Output the (x, y) coordinate of the center of the cell containing the given text.  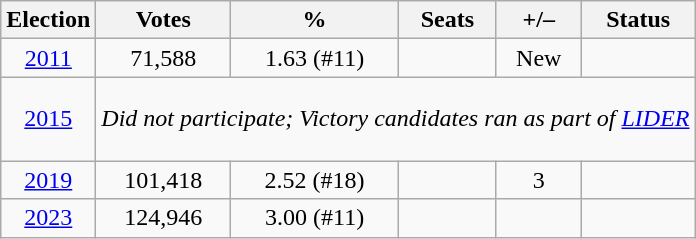
2011 (48, 58)
Did not participate; Victory candidates ran as part of LIDER (396, 119)
2.52 (#18) (315, 180)
2019 (48, 180)
124,946 (164, 218)
1.63 (#11) (315, 58)
101,418 (164, 180)
Election (48, 20)
+/– (538, 20)
2023 (48, 218)
71,588 (164, 58)
Votes (164, 20)
2015 (48, 119)
3.00 (#11) (315, 218)
New (538, 58)
% (315, 20)
3 (538, 180)
Seats (448, 20)
Status (638, 20)
